Search for the cell housing the specified text and yield its [x, y] center coordinate. 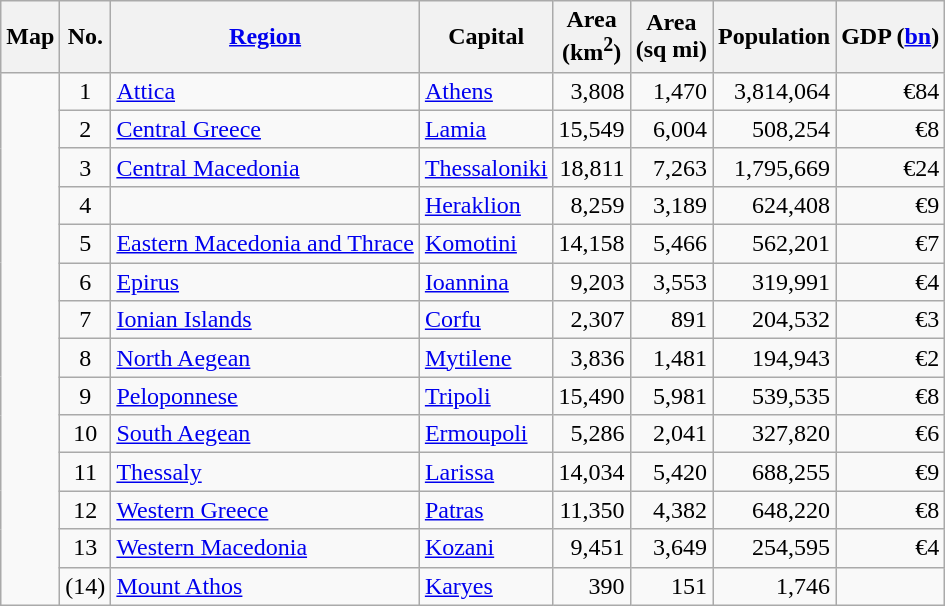
Central Greece [265, 129]
1,795,669 [774, 167]
18,811 [592, 167]
€24 [890, 167]
688,255 [774, 472]
5,420 [671, 472]
13 [86, 548]
€84 [890, 91]
Karyes [486, 586]
11,350 [592, 510]
6 [86, 282]
3,649 [671, 548]
7 [86, 320]
Komotini [486, 244]
€3 [890, 320]
Corfu [486, 320]
390 [592, 586]
254,595 [774, 548]
2,041 [671, 434]
GDP (bn) [890, 37]
151 [671, 586]
9,451 [592, 548]
891 [671, 320]
1,746 [774, 586]
Ermoupoli [486, 434]
1,470 [671, 91]
2,307 [592, 320]
8,259 [592, 205]
3,808 [592, 91]
Western Macedonia [265, 548]
Mytilene [486, 358]
Thessaloniki [486, 167]
Capital [486, 37]
3,836 [592, 358]
€6 [890, 434]
3,553 [671, 282]
Mount Athos [265, 586]
Patras [486, 510]
5,466 [671, 244]
Area(km2) [592, 37]
Area(sq mi) [671, 37]
6,004 [671, 129]
11 [86, 472]
South Aegean [265, 434]
2 [86, 129]
Tripoli [486, 396]
Western Greece [265, 510]
5 [86, 244]
9,203 [592, 282]
14,034 [592, 472]
4 [86, 205]
539,535 [774, 396]
No. [86, 37]
Kozani [486, 548]
Athens [486, 91]
7,263 [671, 167]
Larissa [486, 472]
3,814,064 [774, 91]
327,820 [774, 434]
Heraklion [486, 205]
5,286 [592, 434]
194,943 [774, 358]
(14) [86, 586]
Ionian Islands [265, 320]
Attica [265, 91]
624,408 [774, 205]
Central Macedonia [265, 167]
15,490 [592, 396]
Lamia [486, 129]
10 [86, 434]
North Aegean [265, 358]
562,201 [774, 244]
3 [86, 167]
Eastern Macedonia and Thrace [265, 244]
Region [265, 37]
3,189 [671, 205]
508,254 [774, 129]
319,991 [774, 282]
Population [774, 37]
1,481 [671, 358]
4,382 [671, 510]
€7 [890, 244]
5,981 [671, 396]
Thessaly [265, 472]
Map [30, 37]
Peloponnese [265, 396]
648,220 [774, 510]
8 [86, 358]
12 [86, 510]
9 [86, 396]
204,532 [774, 320]
14,158 [592, 244]
Epirus [265, 282]
15,549 [592, 129]
1 [86, 91]
€2 [890, 358]
Ioannina [486, 282]
